For the text-containing cell, return its midpoint in [X, Y] coordinate format. 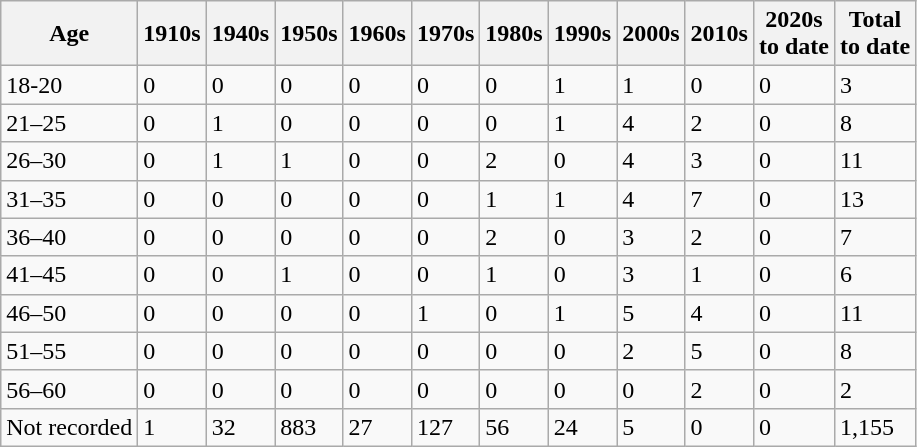
56–60 [70, 389]
2010s [719, 34]
1970s [445, 34]
6 [876, 275]
31–35 [70, 199]
883 [309, 427]
2000s [651, 34]
46–50 [70, 313]
Not recorded [70, 427]
2020sto date [794, 34]
1960s [377, 34]
1940s [240, 34]
56 [514, 427]
36–40 [70, 237]
26–30 [70, 161]
13 [876, 199]
18-20 [70, 85]
Totalto date [876, 34]
1950s [309, 34]
1910s [172, 34]
1,155 [876, 427]
41–45 [70, 275]
127 [445, 427]
51–55 [70, 351]
Age [70, 34]
27 [377, 427]
1980s [514, 34]
21–25 [70, 123]
1990s [582, 34]
24 [582, 427]
32 [240, 427]
